Determine the [X, Y] coordinate at the center of the cell enclosing the given text.  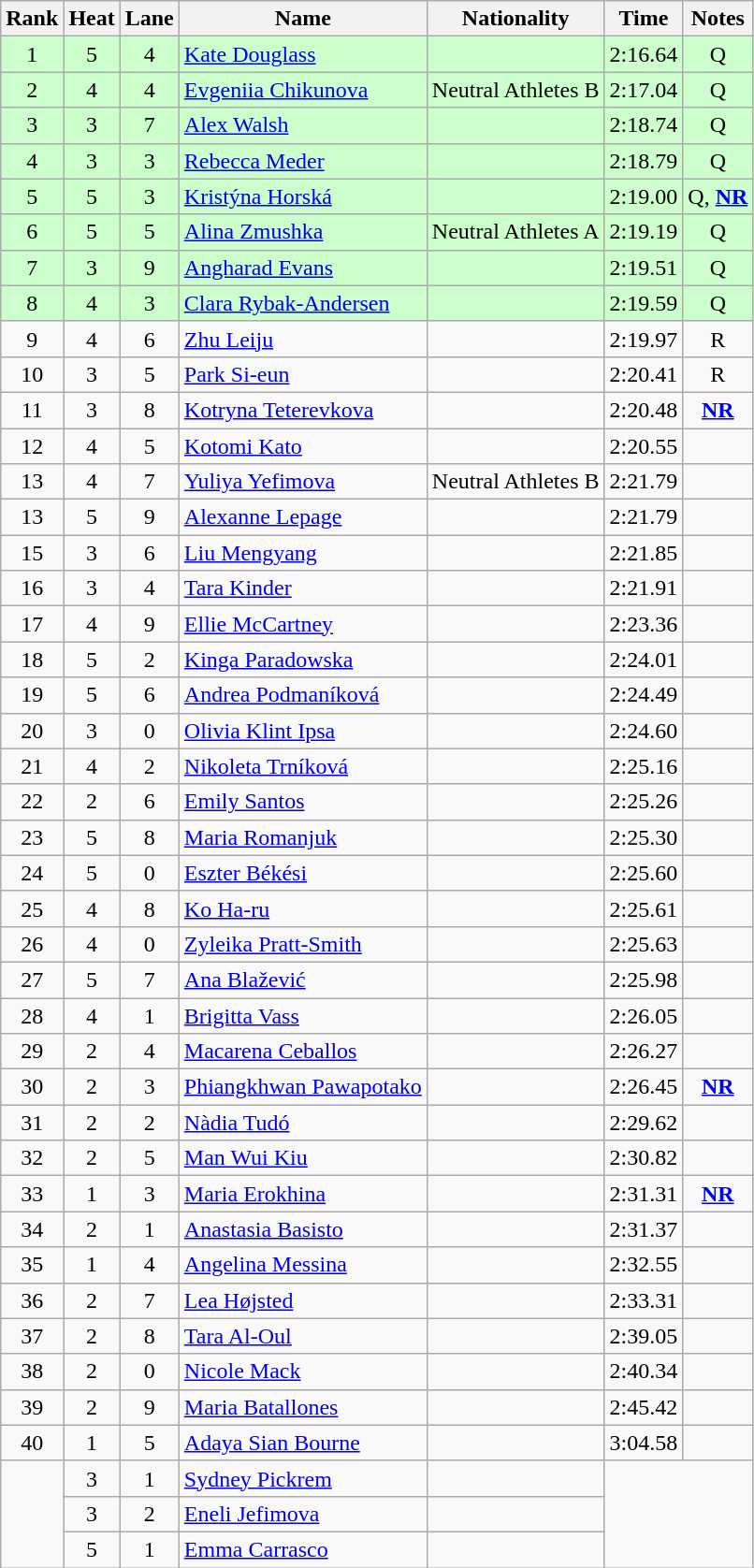
2:26.45 [644, 1087]
Eneli Jefimova [303, 1514]
Lea Højsted [303, 1300]
Ellie McCartney [303, 624]
Q, NR [718, 196]
2:40.34 [644, 1372]
2:25.30 [644, 837]
2:31.31 [644, 1194]
40 [32, 1443]
Nàdia Tudó [303, 1123]
Time [644, 19]
2:25.98 [644, 980]
Eszter Békési [303, 873]
2:21.85 [644, 553]
Tara Kinder [303, 588]
31 [32, 1123]
Evgeniia Chikunova [303, 90]
Clara Rybak-Andersen [303, 303]
18 [32, 660]
2:24.01 [644, 660]
2:25.60 [644, 873]
Maria Erokhina [303, 1194]
Zhu Leiju [303, 339]
Lane [150, 19]
Park Si-eun [303, 374]
2:25.63 [644, 944]
Zyleika Pratt-Smith [303, 944]
Maria Batallones [303, 1407]
Kotryna Teterevkova [303, 410]
2:19.00 [644, 196]
Ana Blažević [303, 980]
Neutral Athletes A [515, 232]
Liu Mengyang [303, 553]
Man Wui Kiu [303, 1158]
35 [32, 1265]
2:20.41 [644, 374]
Emily Santos [303, 802]
26 [32, 944]
2:45.42 [644, 1407]
Adaya Sian Bourne [303, 1443]
10 [32, 374]
Andrea Podmaníková [303, 695]
12 [32, 446]
Rank [32, 19]
Notes [718, 19]
2:24.60 [644, 731]
2:25.61 [644, 908]
2:18.74 [644, 125]
38 [32, 1372]
Maria Romanjuk [303, 837]
2:24.49 [644, 695]
2:39.05 [644, 1336]
Kinga Paradowska [303, 660]
2:19.97 [644, 339]
Phiangkhwan Pawapotako [303, 1087]
Brigitta Vass [303, 1015]
21 [32, 766]
Macarena Ceballos [303, 1052]
Sydney Pickrem [303, 1478]
Alina Zmushka [303, 232]
16 [32, 588]
Name [303, 19]
Ko Ha-ru [303, 908]
2:25.16 [644, 766]
33 [32, 1194]
2:23.36 [644, 624]
Nationality [515, 19]
19 [32, 695]
2:30.82 [644, 1158]
2:16.64 [644, 54]
2:20.55 [644, 446]
Heat [92, 19]
20 [32, 731]
11 [32, 410]
2:32.55 [644, 1265]
30 [32, 1087]
Anastasia Basisto [303, 1229]
2:19.19 [644, 232]
29 [32, 1052]
Tara Al-Oul [303, 1336]
2:19.59 [644, 303]
2:18.79 [644, 161]
Emma Carrasco [303, 1549]
15 [32, 553]
Rebecca Meder [303, 161]
Yuliya Yefimova [303, 482]
28 [32, 1015]
Olivia Klint Ipsa [303, 731]
Angelina Messina [303, 1265]
34 [32, 1229]
Kotomi Kato [303, 446]
2:21.91 [644, 588]
Alexanne Lepage [303, 517]
2:19.51 [644, 268]
2:26.27 [644, 1052]
2:26.05 [644, 1015]
2:31.37 [644, 1229]
2:17.04 [644, 90]
22 [32, 802]
25 [32, 908]
37 [32, 1336]
32 [32, 1158]
Angharad Evans [303, 268]
Kristýna Horská [303, 196]
3:04.58 [644, 1443]
39 [32, 1407]
2:29.62 [644, 1123]
27 [32, 980]
2:25.26 [644, 802]
2:20.48 [644, 410]
Kate Douglass [303, 54]
Nicole Mack [303, 1372]
24 [32, 873]
17 [32, 624]
Nikoleta Trníková [303, 766]
23 [32, 837]
36 [32, 1300]
2:33.31 [644, 1300]
Alex Walsh [303, 125]
